For the text-containing cell, return its midpoint in [x, y] coordinate format. 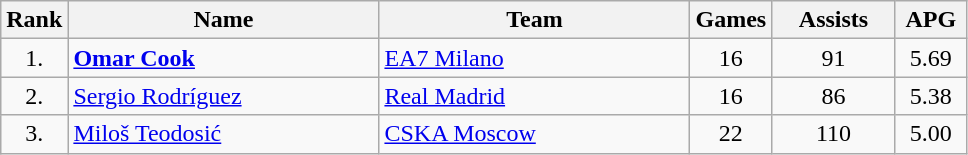
22 [731, 134]
86 [834, 96]
2. [34, 96]
Rank [34, 20]
EA7 Milano [534, 58]
5.00 [930, 134]
91 [834, 58]
Sergio Rodríguez [224, 96]
Games [731, 20]
1. [34, 58]
5.38 [930, 96]
Team [534, 20]
CSKA Moscow [534, 134]
Omar Cook [224, 58]
Assists [834, 20]
3. [34, 134]
APG [930, 20]
Real Madrid [534, 96]
5.69 [930, 58]
Name [224, 20]
110 [834, 134]
Miloš Teodosić [224, 134]
